Locate the cell with the specified text and output its [X, Y] center coordinate. 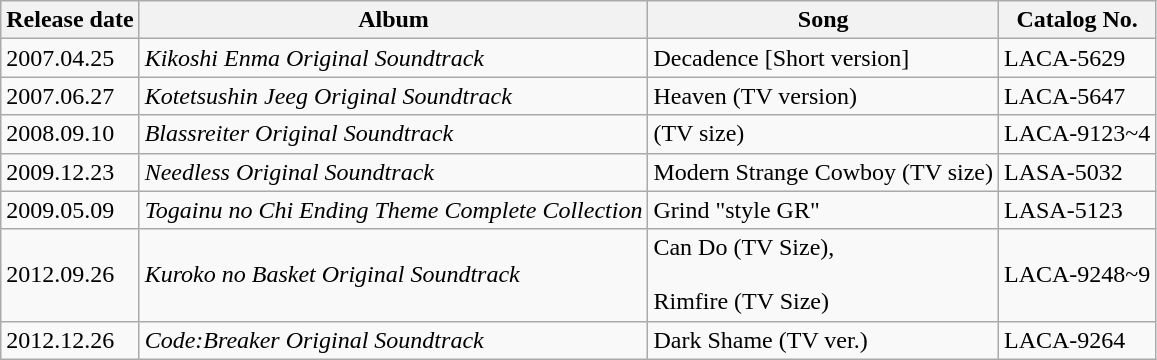
Blassreiter Original Soundtrack [394, 134]
Release date [70, 20]
LASA-5123 [1076, 210]
Catalog No. [1076, 20]
(TV size) [824, 134]
LACA-5629 [1076, 58]
Togainu no Chi Ending Theme Complete Collection [394, 210]
LACA-5647 [1076, 96]
Modern Strange Cowboy (TV size) [824, 172]
LASA-5032 [1076, 172]
2012.09.26 [70, 275]
Album [394, 20]
Can Do (TV Size),Rimfire (TV Size) [824, 275]
2008.09.10 [70, 134]
Code:Breaker Original Soundtrack [394, 340]
Dark Shame (TV ver.) [824, 340]
Needless Original Soundtrack [394, 172]
Kikoshi Enma Original Soundtrack [394, 58]
LACA-9248~9 [1076, 275]
Decadence [Short version] [824, 58]
2007.06.27 [70, 96]
Heaven (TV version) [824, 96]
2007.04.25 [70, 58]
Grind "style GR" [824, 210]
2012.12.26 [70, 340]
Kuroko no Basket Original Soundtrack [394, 275]
LACA-9264 [1076, 340]
Song [824, 20]
2009.05.09 [70, 210]
2009.12.23 [70, 172]
LACA-9123~4 [1076, 134]
Kotetsushin Jeeg Original Soundtrack [394, 96]
